For the text-containing cell, return its midpoint in (x, y) coordinate format. 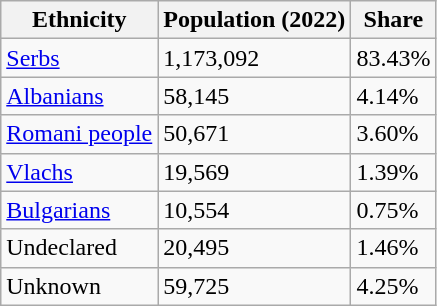
59,725 (254, 286)
1.39% (394, 172)
19,569 (254, 172)
Vlachs (80, 172)
0.75% (394, 210)
Unknown (80, 286)
Population (2022) (254, 20)
Ethnicity (80, 20)
Serbs (80, 58)
4.14% (394, 96)
1,173,092 (254, 58)
1.46% (394, 248)
20,495 (254, 248)
4.25% (394, 286)
50,671 (254, 134)
Share (394, 20)
Bulgarians (80, 210)
3.60% (394, 134)
10,554 (254, 210)
83.43% (394, 58)
58,145 (254, 96)
Albanians (80, 96)
Romani people (80, 134)
Undeclared (80, 248)
